Output the [X, Y] coordinate of the center of the cell containing the given text.  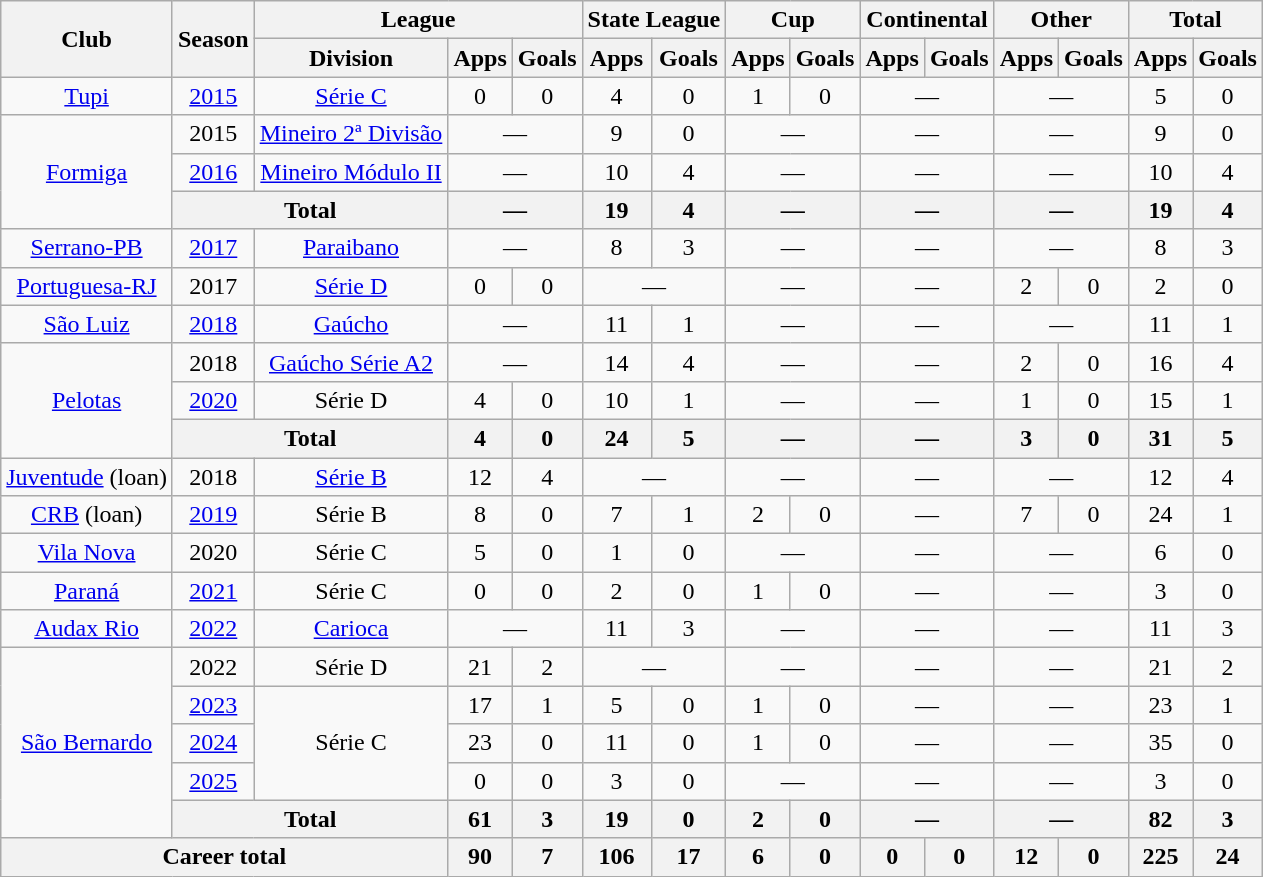
Gaúcho Série A2 [351, 362]
Cup [793, 20]
2025 [213, 781]
82 [1160, 819]
São Bernardo [87, 743]
2024 [213, 743]
Carioca [351, 629]
Continental [927, 20]
Juventude (loan) [87, 477]
League [418, 20]
Other [1061, 20]
Career total [224, 857]
2019 [213, 515]
35 [1160, 743]
Gaúcho [351, 324]
Audax Rio [87, 629]
CRB (loan) [87, 515]
Division [351, 58]
2016 [213, 172]
2023 [213, 705]
225 [1160, 857]
Vila Nova [87, 553]
State League [654, 20]
31 [1160, 438]
16 [1160, 362]
Pelotas [87, 400]
61 [480, 819]
São Luiz [87, 324]
14 [616, 362]
106 [616, 857]
Portuguesa-RJ [87, 286]
Serrano-PB [87, 248]
Mineiro Módulo II [351, 172]
Season [213, 39]
Paraná [87, 591]
Paraibano [351, 248]
Tupi [87, 96]
2021 [213, 591]
15 [1160, 400]
Formiga [87, 172]
90 [480, 857]
Mineiro 2ª Divisão [351, 134]
Club [87, 39]
